Pinpoint the cell where the given text exists, returning its (X, Y) midpoint coordinate. 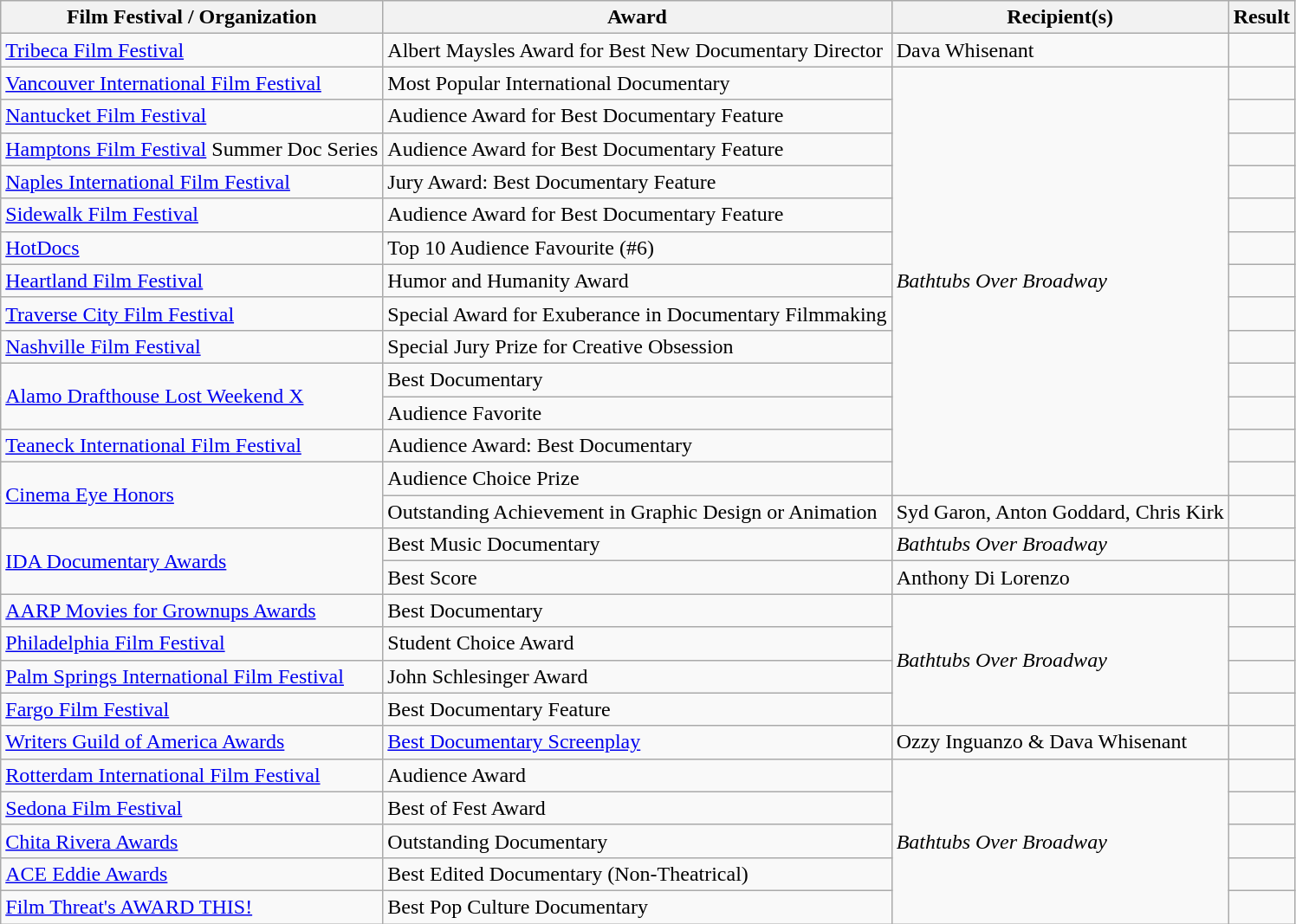
Humor and Humanity Award (638, 281)
Teaneck International Film Festival (192, 446)
Writers Guild of America Awards (192, 742)
IDA Documentary Awards (192, 561)
Best Documentary Screenplay (638, 742)
Film Threat's AWARD THIS! (192, 907)
Best of Fest Award (638, 808)
Naples International Film Festival (192, 182)
Anthony Di Lorenzo (1060, 578)
AARP Movies for Grownups Awards (192, 611)
Audience Favorite (638, 413)
Palm Springs International Film Festival (192, 676)
Ozzy Inguanzo & Dava Whisenant (1060, 742)
Award (638, 17)
Philadelphia Film Festival (192, 643)
Top 10 Audience Favourite (#6) (638, 248)
Best Pop Culture Documentary (638, 907)
Fargo Film Festival (192, 709)
Special Award for Exuberance in Documentary Filmmaking (638, 313)
Tribeca Film Festival (192, 50)
Audience Award: Best Documentary (638, 446)
Best Music Documentary (638, 545)
Sidewalk Film Festival (192, 215)
Rotterdam International Film Festival (192, 775)
Syd Garon, Anton Goddard, Chris Kirk (1060, 512)
ACE Eddie Awards (192, 874)
Best Score (638, 578)
Nantucket Film Festival (192, 116)
Student Choice Award (638, 643)
Most Popular International Documentary (638, 83)
Audience Award (638, 775)
Audience Choice Prize (638, 479)
Hamptons Film Festival Summer Doc Series (192, 149)
Alamo Drafthouse Lost Weekend X (192, 396)
Outstanding Documentary (638, 841)
Vancouver International Film Festival (192, 83)
Outstanding Achievement in Graphic Design or Animation (638, 512)
Chita Rivera Awards (192, 841)
Traverse City Film Festival (192, 313)
Jury Award: Best Documentary Feature (638, 182)
Best Documentary Feature (638, 709)
Cinema Eye Honors (192, 495)
John Schlesinger Award (638, 676)
Albert Maysles Award for Best New Documentary Director (638, 50)
Best Edited Documentary (Non-Theatrical) (638, 874)
Sedona Film Festival (192, 808)
Nashville Film Festival (192, 346)
HotDocs (192, 248)
Recipient(s) (1060, 17)
Heartland Film Festival (192, 281)
Dava Whisenant (1060, 50)
Film Festival / Organization (192, 17)
Result (1261, 17)
Special Jury Prize for Creative Obsession (638, 346)
